Capture the cell that displays the provided text and extract its (x, y) central coordinate. 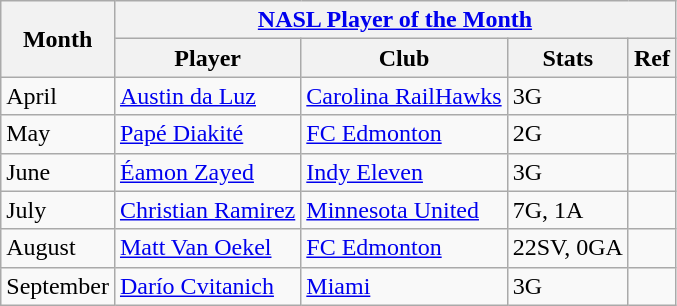
22SV, 0GA (568, 248)
Miami (404, 286)
Minnesota United (404, 210)
Player (207, 58)
Éamon Zayed (207, 172)
September (58, 286)
2G (568, 134)
April (58, 96)
August (58, 248)
Christian Ramirez (207, 210)
Month (58, 39)
July (58, 210)
7G, 1A (568, 210)
NASL Player of the Month (394, 20)
Ref (652, 58)
Matt Van Oekel (207, 248)
Papé Diakité (207, 134)
Carolina RailHawks (404, 96)
Stats (568, 58)
May (58, 134)
Club (404, 58)
June (58, 172)
Austin da Luz (207, 96)
Indy Eleven (404, 172)
Darío Cvitanich (207, 286)
